For the text-containing cell, return its midpoint in [x, y] coordinate format. 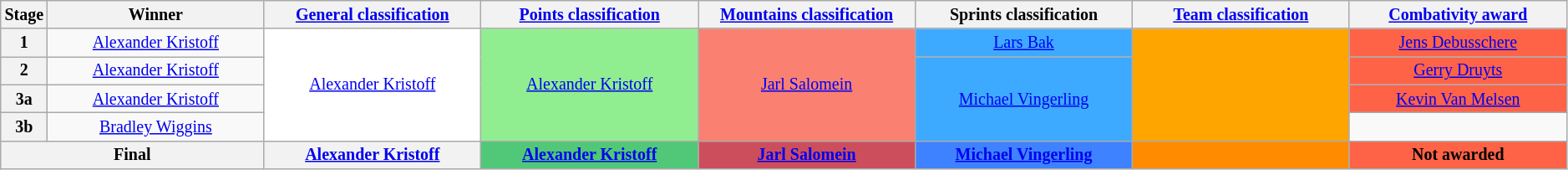
Jens Debusschere [1458, 44]
2 [24, 70]
General classification [373, 15]
Sprints classification [1024, 15]
3a [24, 99]
1 [24, 44]
Winner [155, 15]
Combativity award [1458, 15]
3b [24, 127]
Final [132, 154]
Gerry Druyts [1458, 70]
Bradley Wiggins [155, 127]
Lars Bak [1024, 44]
Not awarded [1458, 154]
Mountains classification [807, 15]
Points classification [590, 15]
Kevin Van Melsen [1458, 99]
Team classification [1241, 15]
Stage [24, 15]
